Output the [X, Y] coordinate of the center of the cell containing the given text.  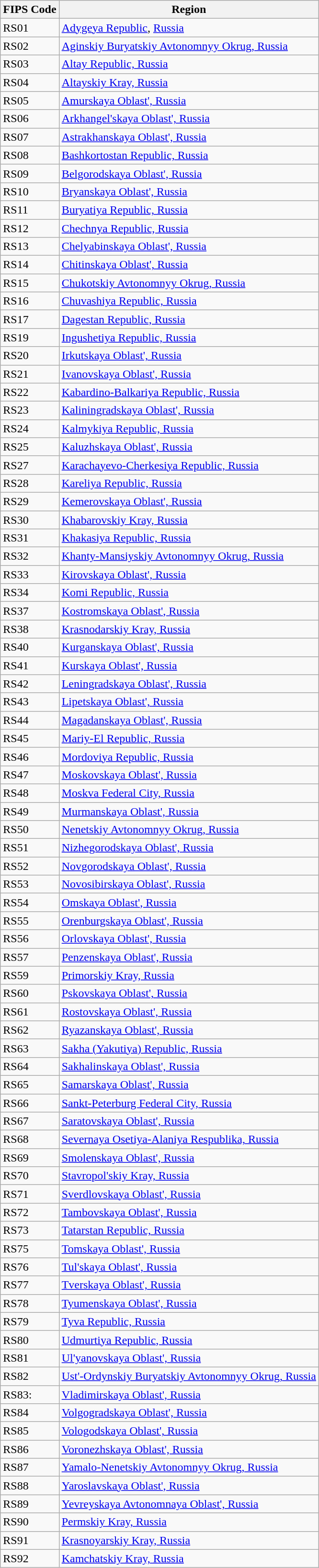
RS83: [30, 1395]
RS43 [30, 702]
Kamchatskiy Kray, Russia [189, 1558]
RS07 [30, 137]
Vladimirskaya Oblast', Russia [189, 1395]
Dagestan Republic, Russia [189, 319]
Khakasiya Republic, Russia [189, 538]
RS32 [30, 556]
RS79 [30, 1321]
RS87 [30, 1467]
Ul'yanovskaya Oblast', Russia [189, 1358]
RS80 [30, 1340]
RS31 [30, 538]
Kirovskaya Oblast', Russia [189, 575]
Karachayevo-Cherkesiya Republic, Russia [189, 465]
RS89 [30, 1504]
RS76 [30, 1267]
RS72 [30, 1212]
RS21 [30, 374]
Mariy-El Republic, Russia [189, 738]
Kareliya Republic, Russia [189, 483]
Tyva Republic, Russia [189, 1321]
Orlovskaya Oblast', Russia [189, 939]
Tambovskaya Oblast', Russia [189, 1212]
Chitinskaya Oblast', Russia [189, 265]
Sakha (Yakutiya) Republic, Russia [189, 1048]
RS66 [30, 1103]
RS77 [30, 1285]
RS38 [30, 629]
RS73 [30, 1230]
Udmurtiya Republic, Russia [189, 1340]
Saratovskaya Oblast', Russia [189, 1121]
RS65 [30, 1084]
RS92 [30, 1558]
RS84 [30, 1413]
RS44 [30, 720]
RS91 [30, 1540]
RS62 [30, 1030]
Pskovskaya Oblast', Russia [189, 993]
Ryazanskaya Oblast', Russia [189, 1030]
RS86 [30, 1449]
Chuvashiya Republic, Russia [189, 301]
Chechnya Republic, Russia [189, 228]
RS88 [30, 1486]
RS49 [30, 812]
RS19 [30, 338]
RS78 [30, 1303]
Arkhangel'skaya Oblast', Russia [189, 119]
RS63 [30, 1048]
RS50 [30, 830]
RS37 [30, 611]
RS40 [30, 647]
Leningradskaya Oblast', Russia [189, 684]
Altay Republic, Russia [189, 64]
RS57 [30, 957]
RS52 [30, 866]
RS28 [30, 483]
Novosibirskaya Oblast', Russia [189, 884]
RS33 [30, 575]
Smolenskaya Oblast', Russia [189, 1158]
Krasnoyarskiy Kray, Russia [189, 1540]
RS17 [30, 319]
RS04 [30, 82]
Aginskiy Buryatskiy Avtonomnyy Okrug, Russia [189, 46]
Region [189, 10]
Altayskiy Kray, Russia [189, 82]
Tyumenskaya Oblast', Russia [189, 1303]
Khanty-Mansiyskiy Avtonomnyy Okrug, Russia [189, 556]
Samarskaya Oblast', Russia [189, 1084]
RS59 [30, 975]
Tul'skaya Oblast', Russia [189, 1267]
Astrakhanskaya Oblast', Russia [189, 137]
RS03 [30, 64]
Kostromskaya Oblast', Russia [189, 611]
Voronezhskaya Oblast', Russia [189, 1449]
RS47 [30, 775]
RS14 [30, 265]
RS34 [30, 593]
Moskovskaya Oblast', Russia [189, 775]
Moskva Federal City, Russia [189, 793]
RS70 [30, 1176]
Omskaya Oblast', Russia [189, 902]
Amurskaya Oblast', Russia [189, 101]
RS13 [30, 247]
Adygeya Republic, Russia [189, 28]
Stavropol'skiy Kray, Russia [189, 1176]
Permskiy Kray, Russia [189, 1522]
RS68 [30, 1139]
Sverdlovskaya Oblast', Russia [189, 1194]
Nenetskiy Avtonomnyy Okrug, Russia [189, 830]
RS12 [30, 228]
RS54 [30, 902]
RS81 [30, 1358]
RS11 [30, 210]
Tverskaya Oblast', Russia [189, 1285]
RS53 [30, 884]
Severnaya Osetiya-Alaniya Respublika, Russia [189, 1139]
RS05 [30, 101]
Yevreyskaya Avtonomnaya Oblast', Russia [189, 1504]
RS22 [30, 392]
RS30 [30, 519]
RS90 [30, 1522]
Kemerovskaya Oblast', Russia [189, 501]
RS60 [30, 993]
Komi Republic, Russia [189, 593]
Chukotskiy Avtonomnyy Okrug, Russia [189, 283]
RS29 [30, 501]
RS23 [30, 410]
Penzenskaya Oblast', Russia [189, 957]
RS24 [30, 429]
Bryanskaya Oblast', Russia [189, 192]
Rostovskaya Oblast', Russia [189, 1012]
Volgogradskaya Oblast', Russia [189, 1413]
RS71 [30, 1194]
Kaluzhskaya Oblast', Russia [189, 447]
Belgorodskaya Oblast', Russia [189, 173]
Kalmykiya Republic, Russia [189, 429]
Orenburgskaya Oblast', Russia [189, 921]
Nizhegorodskaya Oblast', Russia [189, 848]
Sakhalinskaya Oblast', Russia [189, 1066]
Kurskaya Oblast', Russia [189, 666]
RS09 [30, 173]
Krasnodarskiy Kray, Russia [189, 629]
RS75 [30, 1249]
Novgorodskaya Oblast', Russia [189, 866]
Tomskaya Oblast', Russia [189, 1249]
Ivanovskaya Oblast', Russia [189, 374]
RS06 [30, 119]
Kurganskaya Oblast', Russia [189, 647]
RS64 [30, 1066]
Irkutskaya Oblast', Russia [189, 356]
Primorskiy Kray, Russia [189, 975]
RS42 [30, 684]
RS45 [30, 738]
RS25 [30, 447]
Sankt-Peterburg Federal City, Russia [189, 1103]
RS61 [30, 1012]
RS56 [30, 939]
RS85 [30, 1431]
Tatarstan Republic, Russia [189, 1230]
Chelyabinskaya Oblast', Russia [189, 247]
Vologodskaya Oblast', Russia [189, 1431]
FIPS Code [30, 10]
RS46 [30, 756]
RS67 [30, 1121]
RS27 [30, 465]
Buryatiya Republic, Russia [189, 210]
RS10 [30, 192]
RS16 [30, 301]
RS41 [30, 666]
Murmanskaya Oblast', Russia [189, 812]
RS55 [30, 921]
RS20 [30, 356]
Bashkortostan Republic, Russia [189, 155]
Kabardino-Balkariya Republic, Russia [189, 392]
Ust'-Ordynskiy Buryatskiy Avtonomnyy Okrug, Russia [189, 1376]
RS15 [30, 283]
RS02 [30, 46]
Khabarovskiy Kray, Russia [189, 519]
Yamalo-Nenetskiy Avtonomnyy Okrug, Russia [189, 1467]
RS82 [30, 1376]
Magadanskaya Oblast', Russia [189, 720]
RS48 [30, 793]
Lipetskaya Oblast', Russia [189, 702]
Mordoviya Republic, Russia [189, 756]
RS51 [30, 848]
RS69 [30, 1158]
RS01 [30, 28]
Kaliningradskaya Oblast', Russia [189, 410]
Ingushetiya Republic, Russia [189, 338]
RS08 [30, 155]
Yaroslavskaya Oblast', Russia [189, 1486]
